Determine the [X, Y] coordinate at the center of the cell enclosing the given text.  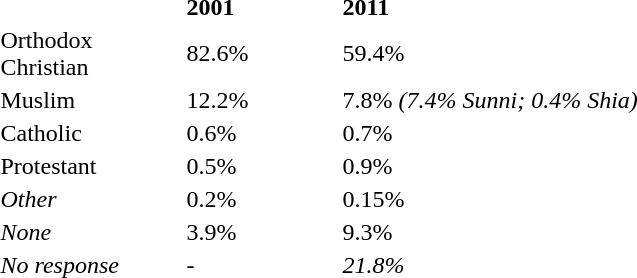
0.6% [262, 133]
3.9% [262, 232]
0.2% [262, 199]
12.2% [262, 100]
82.6% [262, 54]
0.5% [262, 166]
